Return [x, y] of the center of cell containing provided text 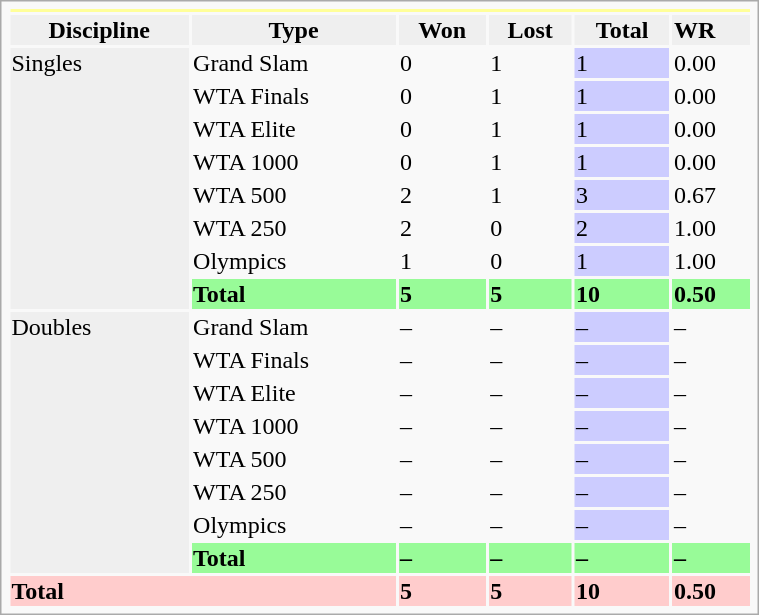
0.67 [712, 195]
Doubles [100, 442]
WR [712, 30]
Type [294, 30]
Singles [100, 178]
Lost [530, 30]
Discipline [100, 30]
3 [622, 195]
Won [442, 30]
